Output the (x, y) coordinate of the center of the cell containing the given text.  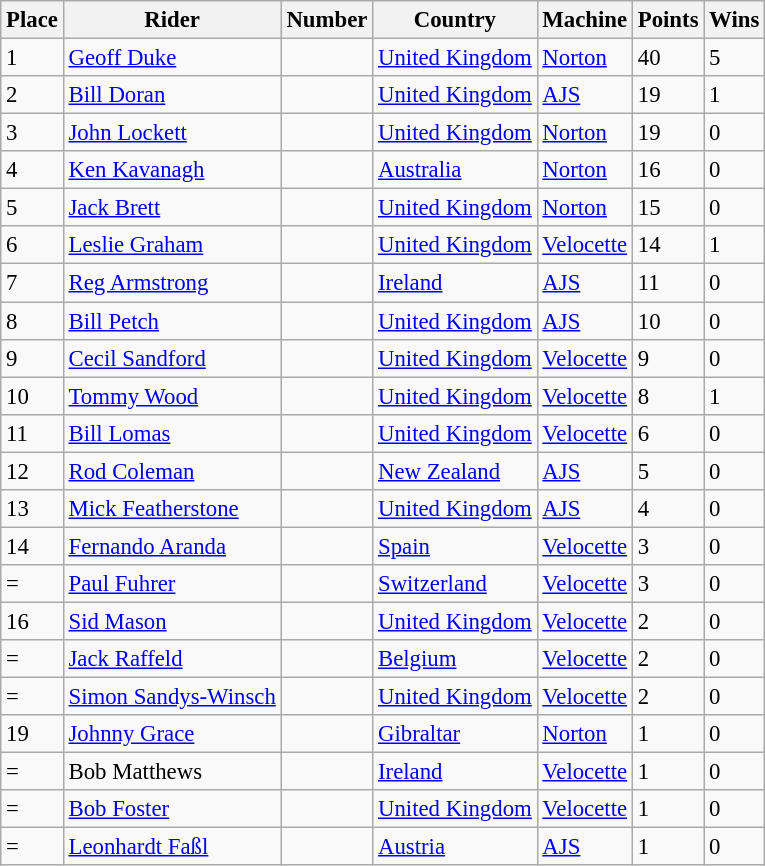
Leonhardt Faßl (172, 847)
Jack Raffeld (172, 659)
Reg Armstrong (172, 283)
Bill Doran (172, 95)
Johnny Grace (172, 734)
Jack Brett (172, 208)
Leslie Graham (172, 245)
Country (455, 20)
Sid Mason (172, 621)
John Lockett (172, 133)
Rider (172, 20)
New Zealand (455, 471)
Machine (584, 20)
15 (668, 208)
Mick Featherstone (172, 509)
13 (32, 509)
Number (327, 20)
40 (668, 58)
Belgium (455, 659)
Points (668, 20)
Tommy Wood (172, 396)
Fernando Aranda (172, 546)
7 (32, 283)
12 (32, 471)
Ken Kavanagh (172, 170)
Simon Sandys-Winsch (172, 697)
Australia (455, 170)
Gibraltar (455, 734)
Place (32, 20)
Bob Foster (172, 809)
Rod Coleman (172, 471)
Paul Fuhrer (172, 584)
Switzerland (455, 584)
Bill Petch (172, 321)
Bob Matthews (172, 772)
Austria (455, 847)
Spain (455, 546)
Geoff Duke (172, 58)
Cecil Sandford (172, 358)
Bill Lomas (172, 433)
Wins (734, 20)
